Identify which cell holds the provided text, then report its (x, y) central coordinate. 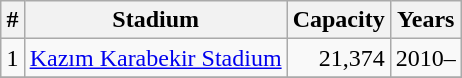
1 (12, 58)
Stadium (156, 20)
21,374 (338, 58)
Years (426, 20)
2010– (426, 58)
Capacity (338, 20)
Kazım Karabekir Stadium (156, 58)
# (12, 20)
